Locate the cell with the specified text and output its [x, y] center coordinate. 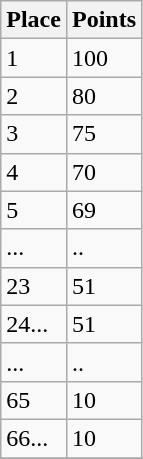
66... [34, 438]
80 [104, 96]
2 [34, 96]
4 [34, 172]
23 [34, 286]
70 [104, 172]
65 [34, 400]
24... [34, 324]
100 [104, 58]
5 [34, 210]
69 [104, 210]
Points [104, 20]
Place [34, 20]
75 [104, 134]
3 [34, 134]
1 [34, 58]
